For the text-containing cell, return its midpoint in (X, Y) coordinate format. 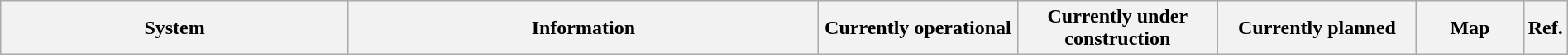
Information (583, 28)
Currently operational (918, 28)
System (175, 28)
Map (1470, 28)
Currently planned (1317, 28)
Ref. (1545, 28)
Currently under construction (1117, 28)
